Detect which cell encompasses the target text, then output its (x, y) center coordinate. 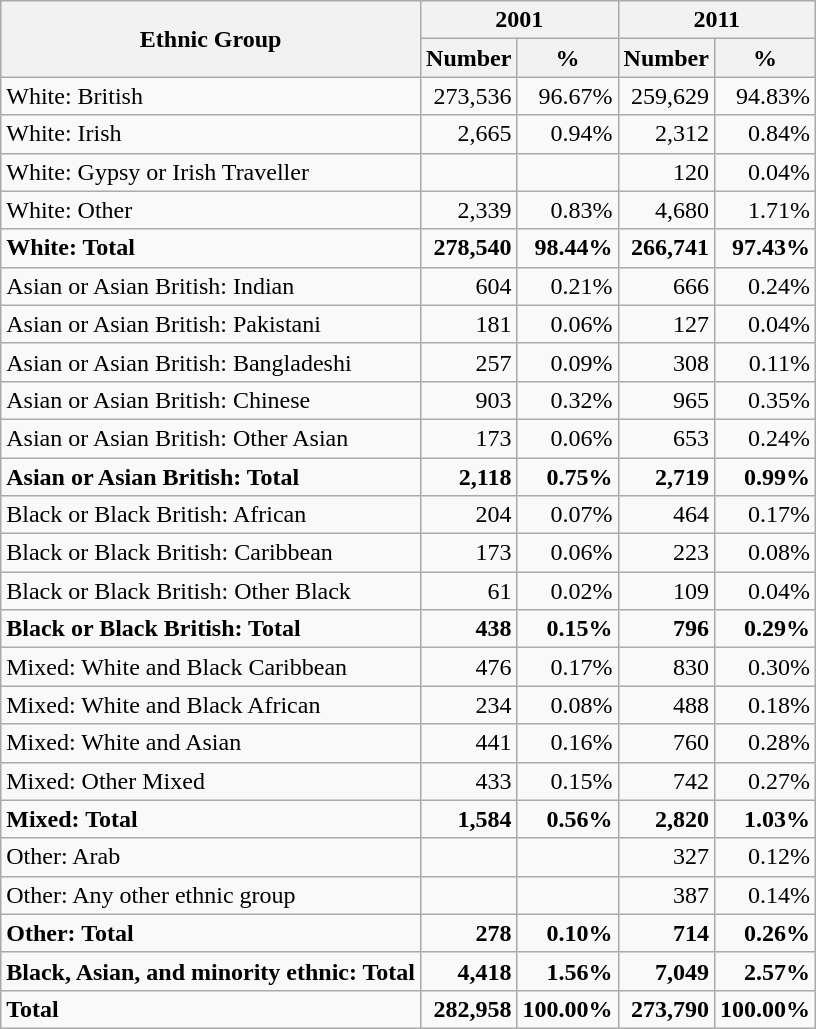
0.09% (568, 362)
Mixed: White and Black Caribbean (211, 667)
1.71% (764, 210)
Asian or Asian British: Pakistani (211, 324)
96.67% (568, 96)
0.18% (764, 705)
Black or Black British: Caribbean (211, 553)
2,312 (666, 134)
120 (666, 172)
2,339 (469, 210)
604 (469, 286)
Asian or Asian British: Total (211, 477)
273,790 (666, 1009)
Other: Total (211, 933)
488 (666, 705)
830 (666, 667)
387 (666, 895)
0.26% (764, 933)
1.56% (568, 971)
0.16% (568, 743)
903 (469, 400)
796 (666, 629)
4,680 (666, 210)
257 (469, 362)
0.84% (764, 134)
Asian or Asian British: Chinese (211, 400)
94.83% (764, 96)
204 (469, 515)
0.14% (764, 895)
1.03% (764, 819)
266,741 (666, 248)
282,958 (469, 1009)
1,584 (469, 819)
760 (666, 743)
White: Total (211, 248)
Black or Black British: Total (211, 629)
4,418 (469, 971)
0.12% (764, 857)
Other: Any other ethnic group (211, 895)
438 (469, 629)
0.07% (568, 515)
464 (666, 515)
0.02% (568, 591)
181 (469, 324)
61 (469, 591)
278 (469, 933)
Ethnic Group (211, 39)
Black or Black British: Other Black (211, 591)
Mixed: Total (211, 819)
White: British (211, 96)
7,049 (666, 971)
234 (469, 705)
127 (666, 324)
2,118 (469, 477)
Black or Black British: African (211, 515)
0.11% (764, 362)
109 (666, 591)
0.29% (764, 629)
2,820 (666, 819)
476 (469, 667)
White: Gypsy or Irish Traveller (211, 172)
714 (666, 933)
223 (666, 553)
2.57% (764, 971)
0.21% (568, 286)
0.30% (764, 667)
Asian or Asian British: Other Asian (211, 438)
2011 (716, 20)
Asian or Asian British: Indian (211, 286)
98.44% (568, 248)
259,629 (666, 96)
278,540 (469, 248)
2,719 (666, 477)
Mixed: White and Black African (211, 705)
97.43% (764, 248)
0.83% (568, 210)
Mixed: Other Mixed (211, 781)
0.28% (764, 743)
2,665 (469, 134)
Total (211, 1009)
965 (666, 400)
433 (469, 781)
0.56% (568, 819)
0.32% (568, 400)
0.75% (568, 477)
653 (666, 438)
0.10% (568, 933)
0.94% (568, 134)
2001 (520, 20)
441 (469, 743)
Other: Arab (211, 857)
0.35% (764, 400)
0.27% (764, 781)
308 (666, 362)
742 (666, 781)
Black, Asian, and minority ethnic: Total (211, 971)
273,536 (469, 96)
Mixed: White and Asian (211, 743)
327 (666, 857)
Asian or Asian British: Bangladeshi (211, 362)
666 (666, 286)
0.99% (764, 477)
White: Other (211, 210)
White: Irish (211, 134)
